Return the (x, y) coordinate for the center point of the cell that contains the specified text.  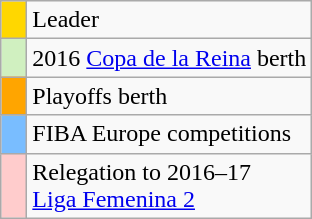
2016 Copa de la Reina berth (170, 58)
Relegation to 2016–17 Liga Femenina 2 (170, 186)
Playoffs berth (170, 96)
Leader (170, 20)
FIBA Europe competitions (170, 134)
